Return the (X, Y) coordinate for the center point of the cell that contains the specified text.  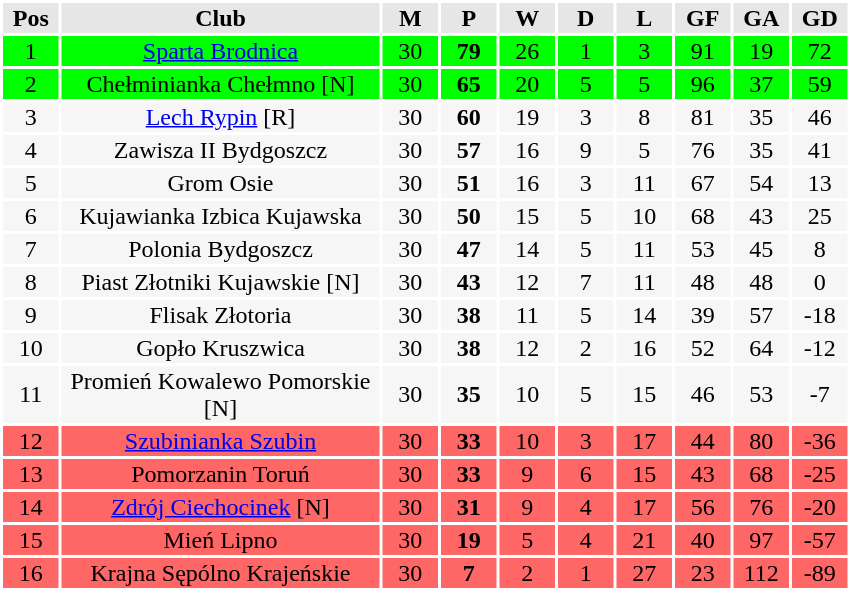
Zawisza II Bydgoszcz (221, 150)
54 (762, 183)
Sparta Brodnica (221, 51)
26 (528, 51)
-20 (820, 507)
Zdrój Ciechocinek [N] (221, 507)
59 (820, 84)
56 (703, 507)
65 (469, 84)
72 (820, 51)
-7 (820, 394)
W (528, 18)
GD (820, 18)
Krajna Sępólno Krajeńskie (221, 573)
40 (703, 540)
39 (703, 315)
Promień Kowalewo Pomorskie [N] (221, 394)
21 (644, 540)
79 (469, 51)
31 (469, 507)
GF (703, 18)
37 (762, 84)
44 (703, 441)
81 (703, 117)
80 (762, 441)
-36 (820, 441)
67 (703, 183)
112 (762, 573)
47 (469, 249)
P (469, 18)
-25 (820, 474)
Polonia Bydgoszcz (221, 249)
GA (762, 18)
-12 (820, 348)
-89 (820, 573)
Chełminianka Chełmno [N] (221, 84)
25 (820, 216)
97 (762, 540)
-57 (820, 540)
L (644, 18)
23 (703, 573)
Kujawianka Izbica Kujawska (221, 216)
Grom Osie (221, 183)
Lech Rypin [R] (221, 117)
Mień Lipno (221, 540)
0 (820, 282)
50 (469, 216)
41 (820, 150)
Pos (31, 18)
20 (528, 84)
27 (644, 573)
52 (703, 348)
60 (469, 117)
Gopło Kruszwica (221, 348)
91 (703, 51)
Club (221, 18)
51 (469, 183)
Pomorzanin Toruń (221, 474)
96 (703, 84)
Piast Złotniki Kujawskie [N] (221, 282)
M (410, 18)
Szubinianka Szubin (221, 441)
45 (762, 249)
D (586, 18)
-18 (820, 315)
64 (762, 348)
Flisak Złotoria (221, 315)
